Pinpoint the cell where the given text exists, returning its (X, Y) midpoint coordinate. 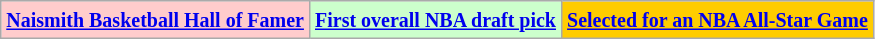
Naismith Basketball Hall of Famer (156, 20)
Selected for an NBA All-Star Game (718, 20)
First overall NBA draft pick (435, 20)
